Determine the [x, y] coordinate at the center of the cell enclosing the given text.  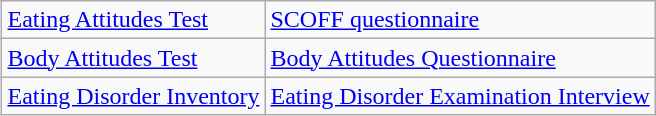
SCOFF questionnaire [460, 20]
Body Attitudes Questionnaire [460, 58]
Eating Attitudes Test [134, 20]
Body Attitudes Test [134, 58]
Eating Disorder Inventory [134, 96]
Eating Disorder Examination Interview [460, 96]
